Determine the (X, Y) coordinate at the center of the cell enclosing the given text.  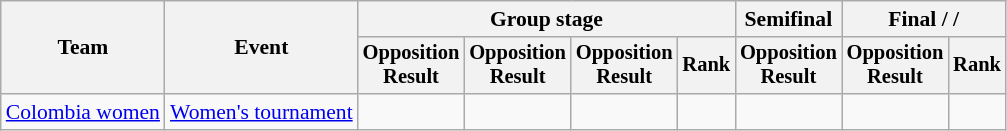
Team (83, 48)
Final / / (924, 19)
Women's tournament (262, 112)
Event (262, 48)
Semifinal (788, 19)
Group stage (546, 19)
Colombia women (83, 112)
